Return [x, y] of the center of cell containing provided text 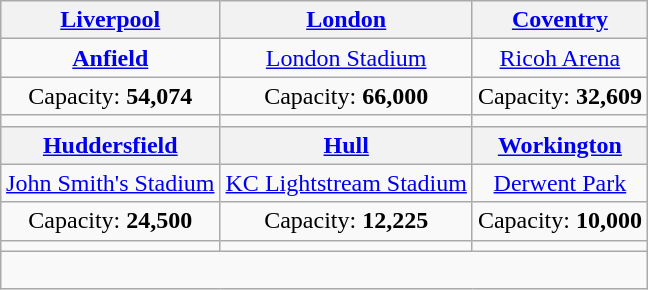
London [346, 20]
Coventry [560, 20]
KC Lightstream Stadium [346, 183]
Liverpool [110, 20]
Capacity: 24,500 [110, 221]
Capacity: 10,000 [560, 221]
London Stadium [346, 58]
Capacity: 54,074 [110, 96]
Ricoh Arena [560, 58]
Capacity: 32,609 [560, 96]
Hull [346, 145]
Huddersfield [110, 145]
Capacity: 66,000 [346, 96]
Derwent Park [560, 183]
John Smith's Stadium [110, 183]
Workington [560, 145]
Capacity: 12,225 [346, 221]
Anfield [110, 58]
